Provide the [x, y] coordinate of the cell's center where the given text is located.  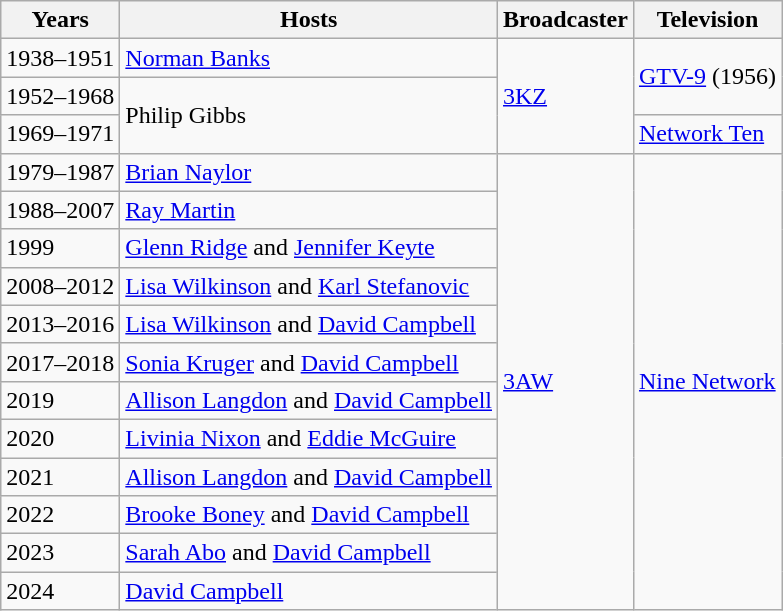
David Campbell [309, 591]
1969–1971 [60, 134]
2019 [60, 400]
Network Ten [707, 134]
Years [60, 20]
3KZ [566, 96]
2017–2018 [60, 362]
Livinia Nixon and Eddie McGuire [309, 438]
1979–1987 [60, 172]
1999 [60, 248]
Sarah Abo and David Campbell [309, 553]
Sonia Kruger and David Campbell [309, 362]
1938–1951 [60, 58]
1988–2007 [60, 210]
2013–2016 [60, 324]
Philip Gibbs [309, 115]
Norman Banks [309, 58]
Broadcaster [566, 20]
2024 [60, 591]
2022 [60, 515]
GTV-9 (1956) [707, 77]
2020 [60, 438]
Hosts [309, 20]
Nine Network [707, 382]
2023 [60, 553]
Brian Naylor [309, 172]
Lisa Wilkinson and David Campbell [309, 324]
2008–2012 [60, 286]
Lisa Wilkinson and Karl Stefanovic [309, 286]
Glenn Ridge and Jennifer Keyte [309, 248]
Television [707, 20]
Ray Martin [309, 210]
Brooke Boney and David Campbell [309, 515]
1952–1968 [60, 96]
2021 [60, 477]
3AW [566, 382]
